Search for the cell housing the specified text and yield its [X, Y] center coordinate. 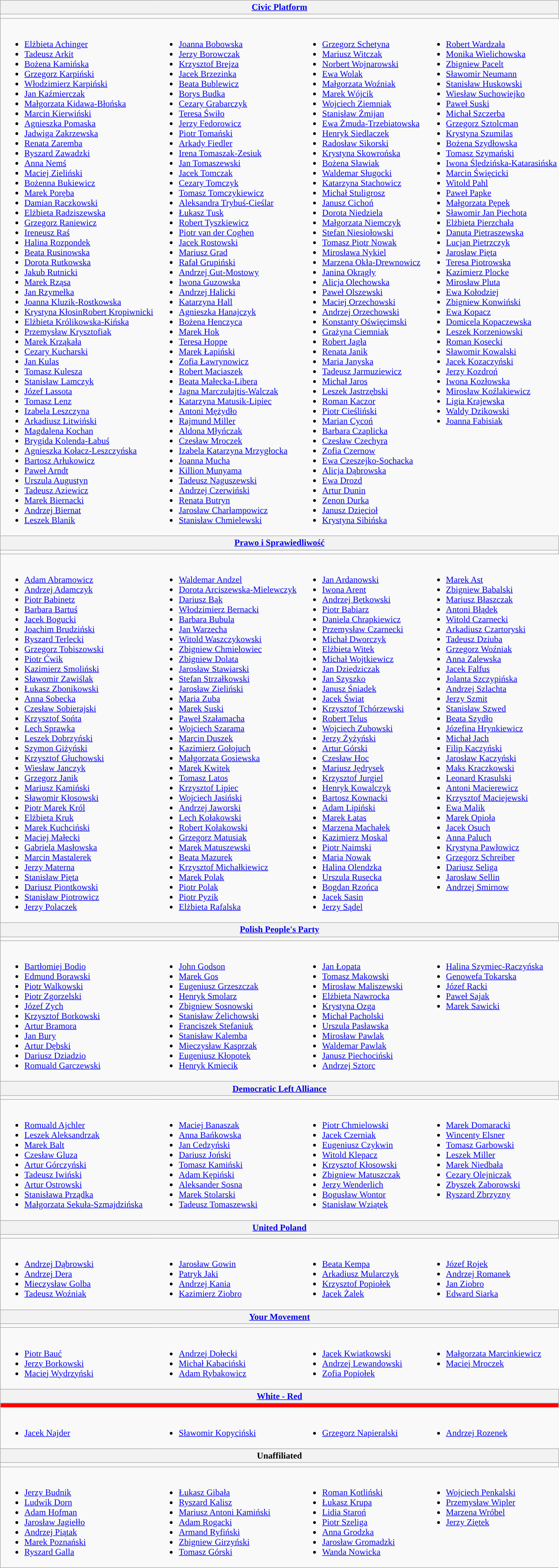
Jarosław GowinPatryk JakiAndrzej KaniaKazimierz Ziobro [227, 1274]
Małgorzata MarcinkiewiczMaciej Mroczek [490, 1358]
Grzegorz Napieralski [360, 1428]
Józef RojekAndrzej RomanekJan ZiobroEdward Siarka [490, 1274]
White - Red [279, 1396]
Andrzej Rozenek [490, 1428]
Your Movement [279, 1317]
Sławomir Kopyciński [227, 1428]
Democratic Left Alliance [279, 1088]
Prawo i Sprawiedliwość [279, 543]
Marek DomarackiWincenty ElsnerTomasz GarbowskiLeszek MillerMarek NiedbałaCezary OlejniczakZbyszek ZaborowskiRyszard Zbrzyzny [490, 1160]
Andrzej DołeckiMichał KabacińskiAdam Rybakowicz [227, 1358]
Polish People's Party [279, 930]
Beata KempaArkadiusz MularczykKrzysztof PopiołekJacek Żalek [360, 1274]
Piotr ChmielowskiJacek CzerniakEugeniusz CzykwinWitold KlepaczKrzysztof KłosowskiZbigniew MatuszczakJerzy WenderlichBogusław WontorStanisław Wziątek [360, 1160]
Wojciech PenkalskiPrzemysław WiplerMarzena WróbelJerzy Ziętek [490, 1517]
Piotr BaućJerzy BorkowskiMaciej Wydrzyński [78, 1358]
Jacek KwiatkowskiAndrzej LewandowskiZofia Popiołek [360, 1358]
Łukasz GibałaRyszard KaliszMariusz Antoni KamińskiAdam RogackiArmand RyfińskiZbigniew GirzyńskiTomasz Górski [227, 1517]
Maciej BanaszakAnna BańkowskaJan CedzyńskiDariusz JońskiTomasz KamińskiAdam KępińskiAleksander SosnaMarek StolarskiTadeusz Tomaszewski [227, 1160]
Roman KotlińskiŁukasz KrupaLidia StarońPiotr SzeligaAnna GrodzkaJarosław GromadzkiWanda Nowicka [360, 1517]
Civic Platform [279, 7]
Andrzej DąbrowskiAndrzej DeraMieczysław GolbaTadeusz Woźniak [78, 1274]
Unaffiliated [279, 1456]
United Poland [279, 1227]
Jacek Najder [78, 1428]
Halina Szymiec-RaczyńskaGenowefa TokarskaJózef RackiPaweł SajakMarek Sawicki [490, 1011]
Jerzy BudnikLudwik DornAdam HofmanJarosław JagiełłoAndrzej PiątakMarek PoznańskiRyszard Galla [78, 1517]
